Search for the cell housing the specified text and yield its (x, y) center coordinate. 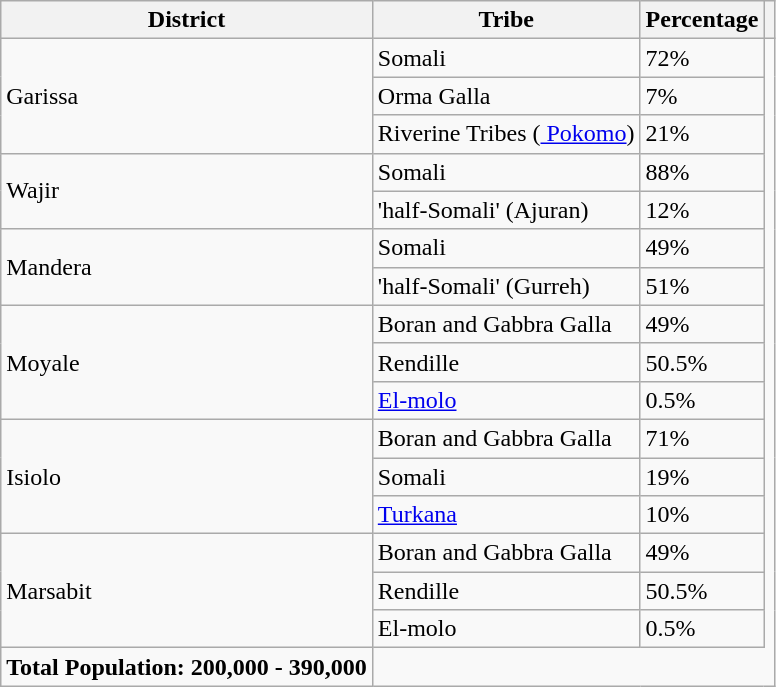
'half-Somali' (Gurreh) (506, 286)
'half-Somali' (Ajuran) (506, 210)
Turkana (506, 515)
District (187, 20)
71% (702, 438)
88% (702, 172)
19% (702, 477)
72% (702, 58)
Moyale (187, 362)
Orma Galla (506, 96)
Riverine Tribes ( Pokomo) (506, 134)
Marsabit (187, 591)
Tribe (506, 20)
51% (702, 286)
10% (702, 515)
Isiolo (187, 476)
Total Population: 200,000 - 390,000 (187, 667)
Garissa (187, 96)
Wajir (187, 191)
Percentage (702, 20)
7% (702, 96)
Mandera (187, 267)
21% (702, 134)
12% (702, 210)
